Return the (X, Y) coordinate for the center point of the cell that contains the specified text.  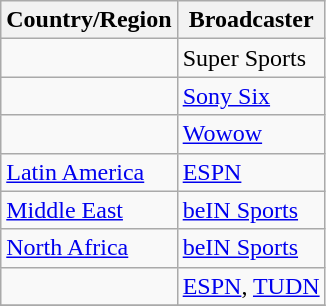
Country/Region (89, 20)
ESPN, TUDN (251, 286)
Broadcaster (251, 20)
ESPN (251, 172)
Wowow (251, 134)
Super Sports (251, 58)
North Africa (89, 248)
Sony Six (251, 96)
Middle East (89, 210)
Latin America (89, 172)
